Scan for the cell matching the given text and deliver its (X, Y) coordinate at center. 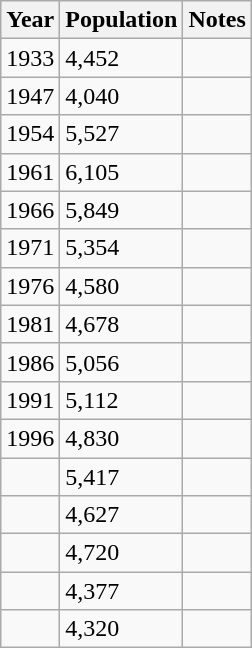
Population (122, 20)
4,678 (122, 324)
5,417 (122, 477)
1961 (30, 172)
5,112 (122, 400)
4,320 (122, 629)
5,849 (122, 210)
5,354 (122, 248)
1971 (30, 248)
5,527 (122, 134)
6,105 (122, 172)
1933 (30, 58)
4,040 (122, 96)
4,627 (122, 515)
1954 (30, 134)
1981 (30, 324)
1947 (30, 96)
5,056 (122, 362)
4,830 (122, 438)
1996 (30, 438)
4,452 (122, 58)
Year (30, 20)
1966 (30, 210)
4,580 (122, 286)
4,720 (122, 553)
1976 (30, 286)
Notes (217, 20)
4,377 (122, 591)
1986 (30, 362)
1991 (30, 400)
